Determine the [x, y] coordinate at the center of the cell enclosing the given text.  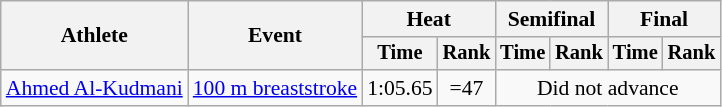
Final [664, 19]
Did not advance [608, 88]
Semifinal [551, 19]
Event [275, 36]
1:05.65 [400, 88]
=47 [467, 88]
Heat [428, 19]
100 m breaststroke [275, 88]
Ahmed Al-Kudmani [94, 88]
Athlete [94, 36]
